Locate the cell with the specified text and output its [X, Y] center coordinate. 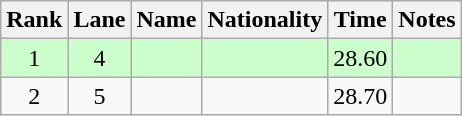
Nationality [265, 20]
4 [100, 58]
Lane [100, 20]
1 [34, 58]
28.70 [360, 96]
28.60 [360, 58]
Name [166, 20]
Time [360, 20]
Notes [427, 20]
Rank [34, 20]
5 [100, 96]
2 [34, 96]
